Scan for the cell matching the given text and deliver its (x, y) coordinate at center. 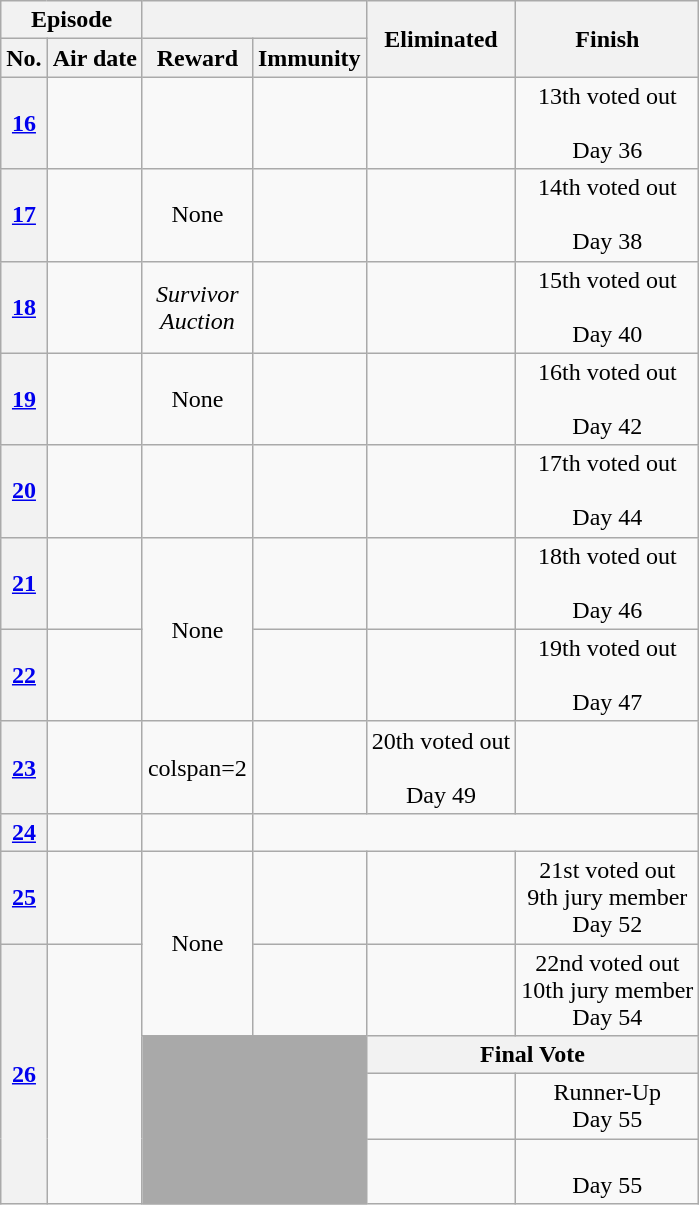
20th voted outDay 49 (441, 767)
SurvivorAuction (197, 307)
Episode (72, 20)
Air date (94, 58)
Eliminated (441, 39)
17 (24, 215)
Immunity (309, 58)
15th voted outDay 40 (608, 307)
No. (24, 58)
colspan=2 (197, 767)
16th voted outDay 42 (608, 399)
23 (24, 767)
14th voted outDay 38 (608, 215)
Final Vote (532, 1055)
Runner-UpDay 55 (608, 1106)
Reward (197, 58)
22nd voted out10th jury memberDay 54 (608, 990)
21st voted out9th jury memberDay 52 (608, 897)
Day 55 (608, 1172)
Finish (608, 39)
21 (24, 583)
13th voted outDay 36 (608, 123)
19th voted outDay 47 (608, 675)
19 (24, 399)
16 (24, 123)
18th voted outDay 46 (608, 583)
25 (24, 897)
18 (24, 307)
24 (24, 832)
22 (24, 675)
26 (24, 1074)
17th voted outDay 44 (608, 491)
20 (24, 491)
